Locate the cell with the specified text and output its (x, y) center coordinate. 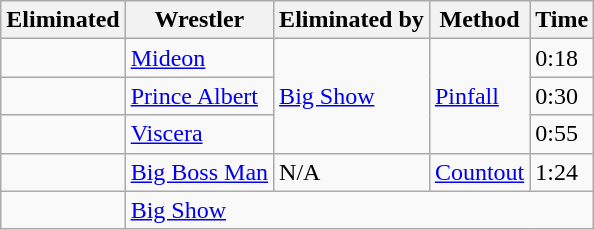
Time (562, 20)
1:24 (562, 172)
Mideon (199, 58)
Pinfall (479, 96)
N/A (352, 172)
Prince Albert (199, 96)
0:18 (562, 58)
0:30 (562, 96)
Eliminated (63, 20)
Method (479, 20)
Eliminated by (352, 20)
Countout (479, 172)
Wrestler (199, 20)
0:55 (562, 134)
Big Boss Man (199, 172)
Viscera (199, 134)
